From the cell containing the given text, extract its center point as (x, y) coordinate. 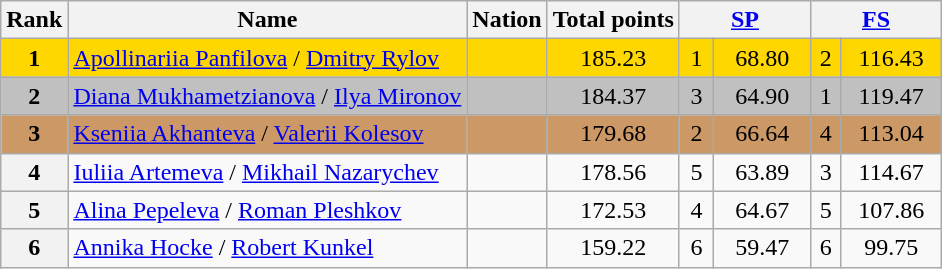
Total points (613, 20)
Nation (507, 20)
FS (876, 20)
Kseniia Akhanteva / Valerii Kolesov (268, 134)
116.43 (892, 58)
178.56 (613, 172)
64.90 (762, 96)
66.64 (762, 134)
113.04 (892, 134)
99.75 (892, 248)
64.67 (762, 210)
Iuliia Artemeva / Mikhail Nazarychev (268, 172)
59.47 (762, 248)
159.22 (613, 248)
184.37 (613, 96)
Rank (34, 20)
114.67 (892, 172)
Apollinariia Panfilova / Dmitry Rylov (268, 58)
Name (268, 20)
SP (744, 20)
107.86 (892, 210)
Alina Pepeleva / Roman Pleshkov (268, 210)
179.68 (613, 134)
68.80 (762, 58)
172.53 (613, 210)
63.89 (762, 172)
185.23 (613, 58)
Diana Mukhametzianova / Ilya Mironov (268, 96)
119.47 (892, 96)
Annika Hocke / Robert Kunkel (268, 248)
